Pinpoint the cell where the given text exists, returning its [X, Y] midpoint coordinate. 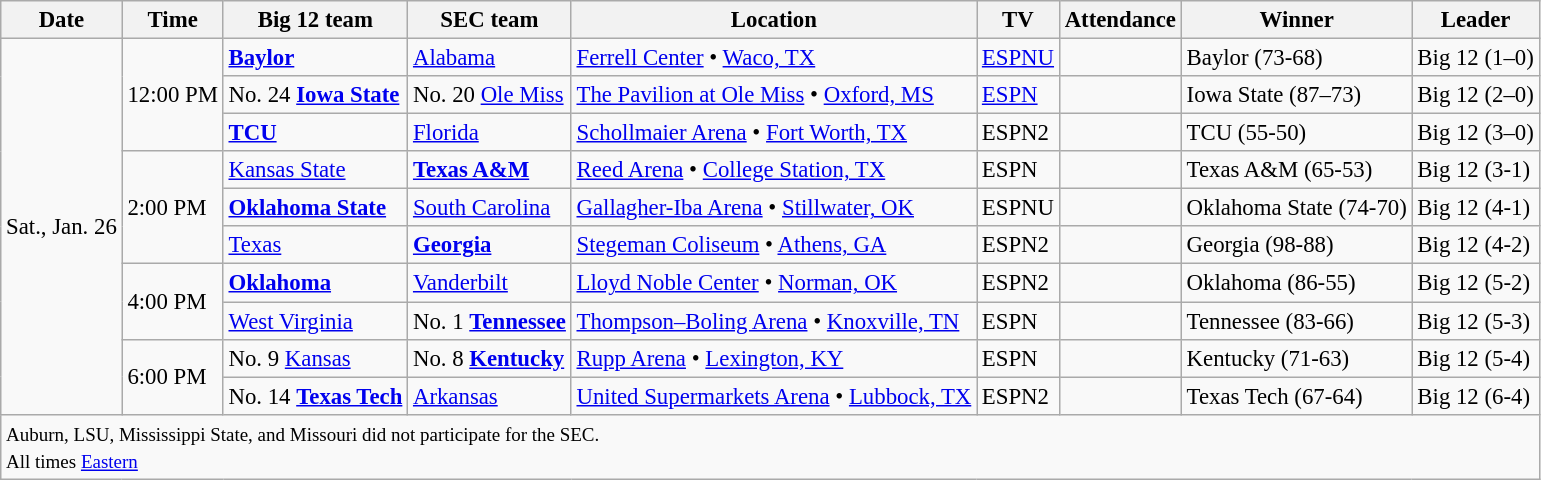
No. 14 Texas Tech [315, 396]
Arkansas [490, 396]
Winner [1296, 20]
4:00 PM [172, 302]
SEC team [490, 20]
Texas A&M (65-53) [1296, 170]
Ferrell Center • Waco, TX [774, 58]
Big 12 (4-1) [1476, 208]
Rupp Arena • Lexington, KY [774, 358]
No. 24 Iowa State [315, 95]
Texas [315, 245]
TV [1018, 20]
Attendance [1120, 20]
Georgia [490, 245]
West Virginia [315, 321]
Oklahoma [315, 283]
Baylor (73-68) [1296, 58]
Leader [1476, 20]
Big 12 (5-2) [1476, 283]
Oklahoma State [315, 208]
Lloyd Noble Center • Norman, OK [774, 283]
Big 12 (6-4) [1476, 396]
Texas A&M [490, 170]
Big 12 (5-3) [1476, 321]
Tennessee (83-66) [1296, 321]
No. 20 Ole Miss [490, 95]
Big 12 (3–0) [1476, 133]
Big 12 (3-1) [1476, 170]
Vanderbilt [490, 283]
Big 12 team [315, 20]
Oklahoma State (74-70) [1296, 208]
The Pavilion at Ole Miss • Oxford, MS [774, 95]
Big 12 (1–0) [1476, 58]
Location [774, 20]
TCU (55-50) [1296, 133]
TCU [315, 133]
Sat., Jan. 26 [62, 227]
Gallagher-Iba Arena • Stillwater, OK [774, 208]
12:00 PM [172, 96]
Florida [490, 133]
6:00 PM [172, 376]
Big 12 (5-4) [1476, 358]
2:00 PM [172, 208]
Time [172, 20]
South Carolina [490, 208]
United Supermarkets Arena • Lubbock, TX [774, 396]
Kansas State [315, 170]
Kentucky (71-63) [1296, 358]
Big 12 (4-2) [1476, 245]
Thompson–Boling Arena • Knoxville, TN [774, 321]
No. 1 Tennessee [490, 321]
Oklahoma (86-55) [1296, 283]
Stegeman Coliseum • Athens, GA [774, 245]
Schollmaier Arena • Fort Worth, TX [774, 133]
Iowa State (87–73) [1296, 95]
No. 8 Kentucky [490, 358]
Georgia (98-88) [1296, 245]
Auburn, LSU, Mississippi State, and Missouri did not participate for the SEC.All times Eastern [770, 446]
Alabama [490, 58]
Texas Tech (67-64) [1296, 396]
Baylor [315, 58]
Reed Arena • College Station, TX [774, 170]
Date [62, 20]
No. 9 Kansas [315, 358]
Big 12 (2–0) [1476, 95]
